Pinpoint the cell where the given text exists, returning its [X, Y] midpoint coordinate. 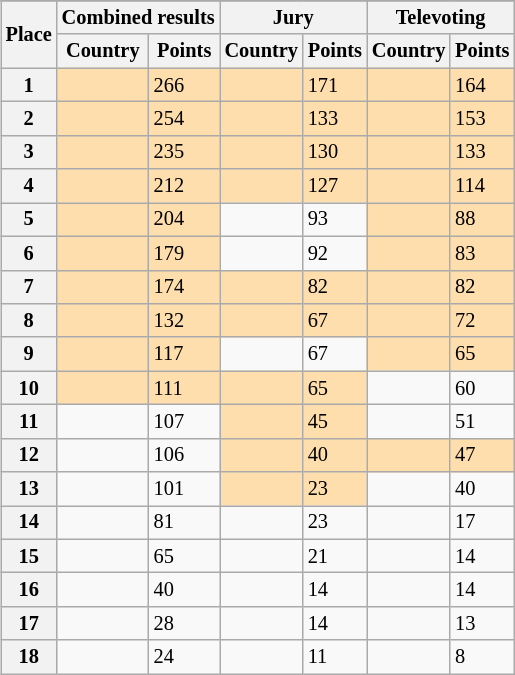
171 [335, 85]
93 [335, 220]
6 [29, 253]
15 [29, 556]
1 [29, 85]
153 [482, 119]
111 [184, 388]
Place [29, 34]
92 [335, 253]
Jury [294, 18]
212 [184, 186]
179 [184, 253]
7 [29, 287]
132 [184, 321]
235 [184, 152]
4 [29, 186]
88 [482, 220]
254 [184, 119]
5 [29, 220]
60 [482, 388]
28 [184, 624]
24 [184, 657]
16 [29, 590]
130 [335, 152]
81 [184, 523]
174 [184, 287]
2 [29, 119]
51 [482, 422]
47 [482, 455]
18 [29, 657]
117 [184, 354]
83 [482, 253]
107 [184, 422]
114 [482, 186]
12 [29, 455]
101 [184, 489]
45 [335, 422]
3 [29, 152]
Combined results [138, 18]
9 [29, 354]
164 [482, 85]
Televoting [440, 18]
266 [184, 85]
72 [482, 321]
21 [335, 556]
127 [335, 186]
106 [184, 455]
204 [184, 220]
10 [29, 388]
